Find where the given text appears and provide that cell's center as [X, Y] coordinate. 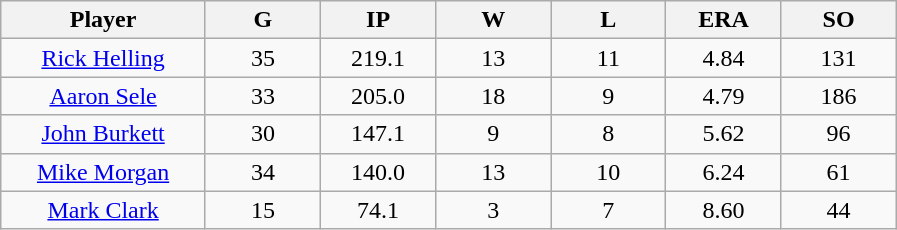
30 [262, 134]
74.1 [378, 210]
33 [262, 96]
4.84 [724, 58]
Rick Helling [104, 58]
147.1 [378, 134]
8 [608, 134]
131 [838, 58]
186 [838, 96]
Player [104, 20]
96 [838, 134]
219.1 [378, 58]
18 [494, 96]
140.0 [378, 172]
4.79 [724, 96]
205.0 [378, 96]
Mike Morgan [104, 172]
44 [838, 210]
Aaron Sele [104, 96]
Mark Clark [104, 210]
11 [608, 58]
IP [378, 20]
ERA [724, 20]
SO [838, 20]
10 [608, 172]
15 [262, 210]
8.60 [724, 210]
34 [262, 172]
W [494, 20]
5.62 [724, 134]
61 [838, 172]
John Burkett [104, 134]
L [608, 20]
3 [494, 210]
35 [262, 58]
7 [608, 210]
6.24 [724, 172]
G [262, 20]
